Determine the [X, Y] coordinate at the center of the cell enclosing the given text.  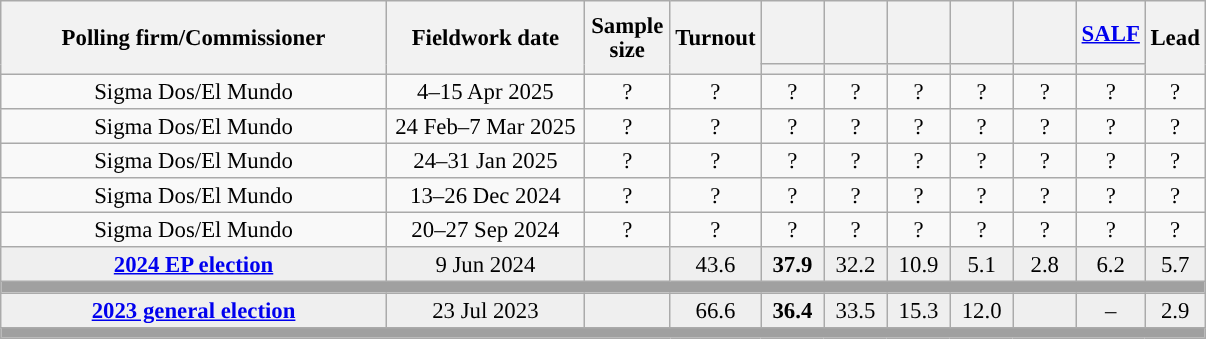
9 Jun 2024 [485, 266]
– [1110, 310]
36.4 [792, 310]
13–26 Dec 2024 [485, 196]
Sample size [627, 38]
5.7 [1175, 266]
24 Feb–7 Mar 2025 [485, 126]
20–27 Sep 2024 [485, 230]
32.2 [856, 266]
2.9 [1175, 310]
2024 EP election [194, 266]
66.6 [716, 310]
23 Jul 2023 [485, 310]
SALF [1110, 32]
10.9 [918, 266]
Polling firm/Commissioner [194, 38]
2.8 [1044, 266]
Turnout [716, 38]
2023 general election [194, 310]
4–15 Apr 2025 [485, 92]
12.0 [982, 310]
43.6 [716, 266]
Lead [1175, 38]
24–31 Jan 2025 [485, 162]
37.9 [792, 266]
6.2 [1110, 266]
Fieldwork date [485, 38]
5.1 [982, 266]
15.3 [918, 310]
33.5 [856, 310]
